Scan for the cell matching the given text and deliver its [X, Y] coordinate at center. 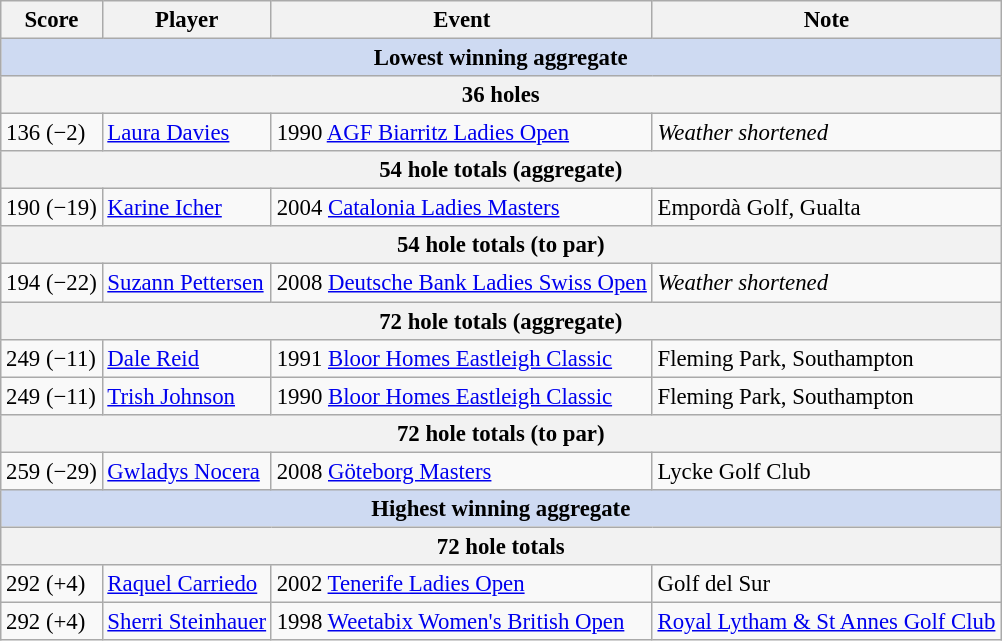
1991 Bloor Homes Eastleigh Classic [462, 358]
Golf del Sur [826, 584]
2008 Deutsche Bank Ladies Swiss Open [462, 283]
54 hole totals (aggregate) [501, 170]
36 holes [501, 95]
2002 Tenerife Ladies Open [462, 584]
Trish Johnson [186, 396]
Sherri Steinhauer [186, 621]
Highest winning aggregate [501, 509]
Laura Davies [186, 133]
Gwladys Nocera [186, 471]
2004 Catalonia Ladies Masters [462, 208]
1990 Bloor Homes Eastleigh Classic [462, 396]
2008 Göteborg Masters [462, 471]
Royal Lytham & St Annes Golf Club [826, 621]
Karine Icher [186, 208]
Suzann Pettersen [186, 283]
72 hole totals (aggregate) [501, 321]
Empordà Golf, Gualta [826, 208]
Player [186, 20]
72 hole totals [501, 546]
1990 AGF Biarritz Ladies Open [462, 133]
Raquel Carriedo [186, 584]
Dale Reid [186, 358]
72 hole totals (to par) [501, 433]
Lycke Golf Club [826, 471]
Note [826, 20]
Lowest winning aggregate [501, 58]
Event [462, 20]
136 (−2) [52, 133]
54 hole totals (to par) [501, 245]
194 (−22) [52, 283]
259 (−29) [52, 471]
190 (−19) [52, 208]
1998 Weetabix Women's British Open [462, 621]
Score [52, 20]
